Find where the given text appears and provide that cell's center as [X, Y] coordinate. 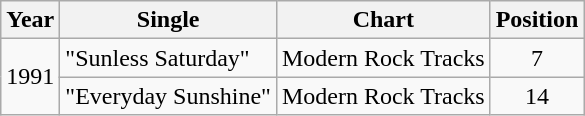
Chart [383, 20]
Single [168, 20]
"Sunless Saturday" [168, 58]
14 [537, 96]
Position [537, 20]
7 [537, 58]
"Everyday Sunshine" [168, 96]
Year [30, 20]
1991 [30, 77]
